Search for the cell housing the specified text and yield its (x, y) center coordinate. 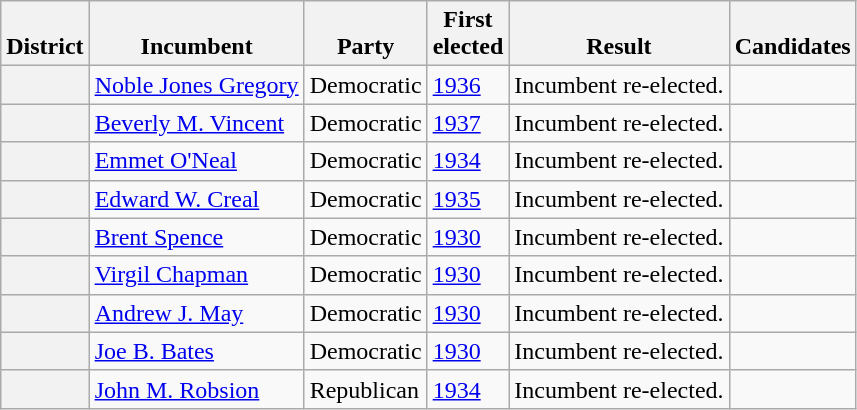
Noble Jones Gregory (196, 85)
District (45, 34)
1935 (468, 199)
Beverly M. Vincent (196, 123)
Firstelected (468, 34)
Edward W. Creal (196, 199)
Emmet O'Neal (196, 161)
Republican (366, 389)
Brent Spence (196, 237)
Candidates (792, 34)
Andrew J. May (196, 313)
1937 (468, 123)
John M. Robsion (196, 389)
Party (366, 34)
Result (619, 34)
Joe B. Bates (196, 351)
1936 (468, 85)
Incumbent (196, 34)
Virgil Chapman (196, 275)
